Identify which cell holds the provided text, then report its [X, Y] central coordinate. 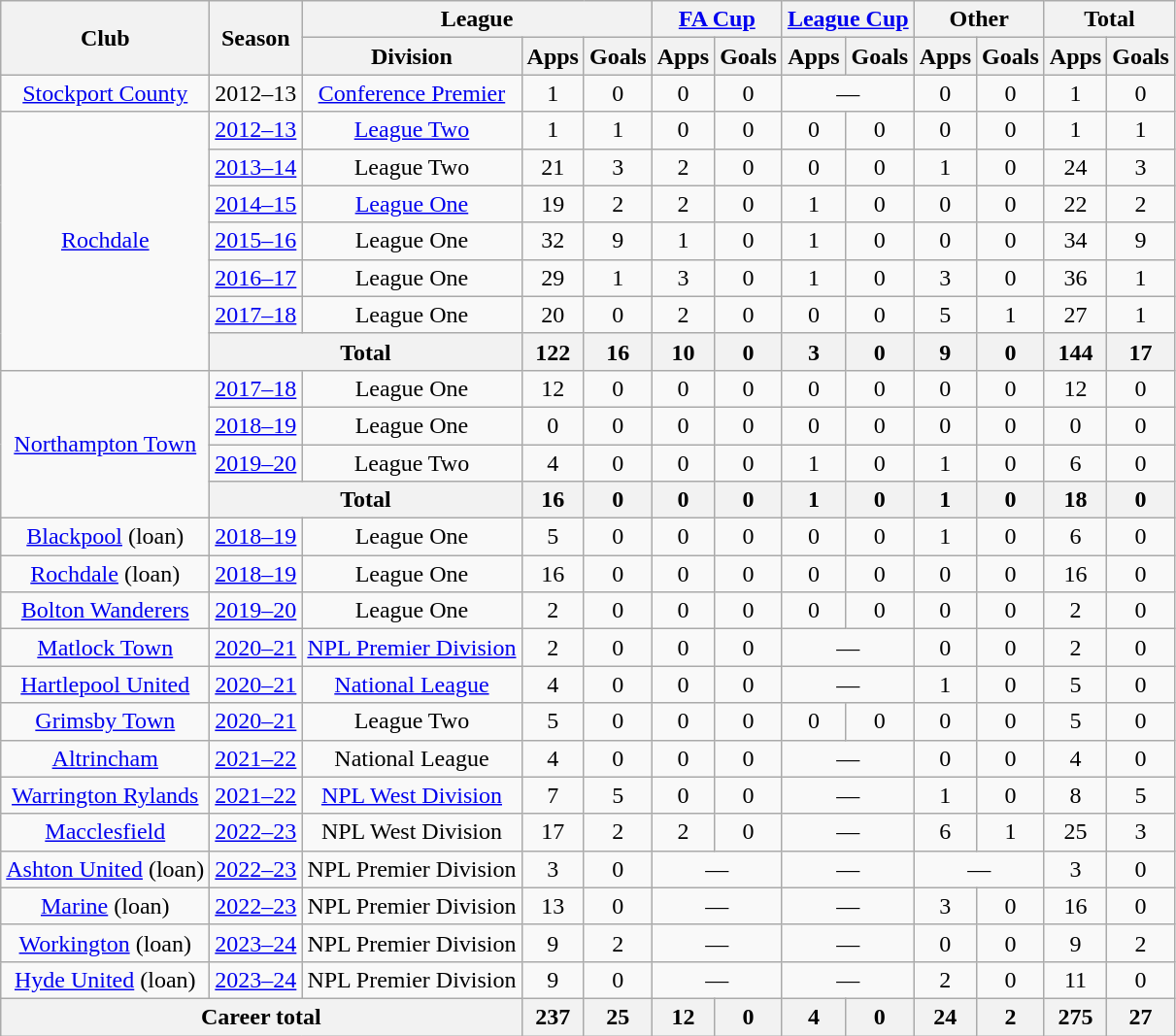
144 [1075, 351]
2014–15 [256, 204]
10 [683, 351]
Northampton Town [105, 444]
2016–17 [256, 278]
275 [1075, 1017]
21 [553, 167]
122 [553, 351]
19 [553, 204]
2015–16 [256, 241]
18 [1075, 500]
Rochdale [105, 241]
Bolton Wanderers [105, 611]
Ashton United (loan) [105, 869]
Matlock Town [105, 648]
League [477, 19]
29 [553, 278]
20 [553, 315]
Grimsby Town [105, 721]
32 [553, 241]
League Cup [848, 19]
2013–14 [256, 167]
Rochdale (loan) [105, 574]
Club [105, 38]
34 [1075, 241]
Macclesfield [105, 832]
13 [553, 906]
237 [553, 1017]
Stockport County [105, 93]
FA Cup [717, 19]
Other [979, 19]
Conference Premier [412, 93]
22 [1075, 204]
Blackpool (loan) [105, 537]
Division [412, 56]
Hyde United (loan) [105, 980]
Hartlepool United [105, 685]
36 [1075, 278]
Altrincham [105, 758]
7 [553, 795]
Marine (loan) [105, 906]
Season [256, 38]
Warrington Rylands [105, 795]
11 [1075, 980]
Career total [261, 1017]
Workington (loan) [105, 943]
8 [1075, 795]
